Detect which cell encompasses the target text, then output its [X, Y] center coordinate. 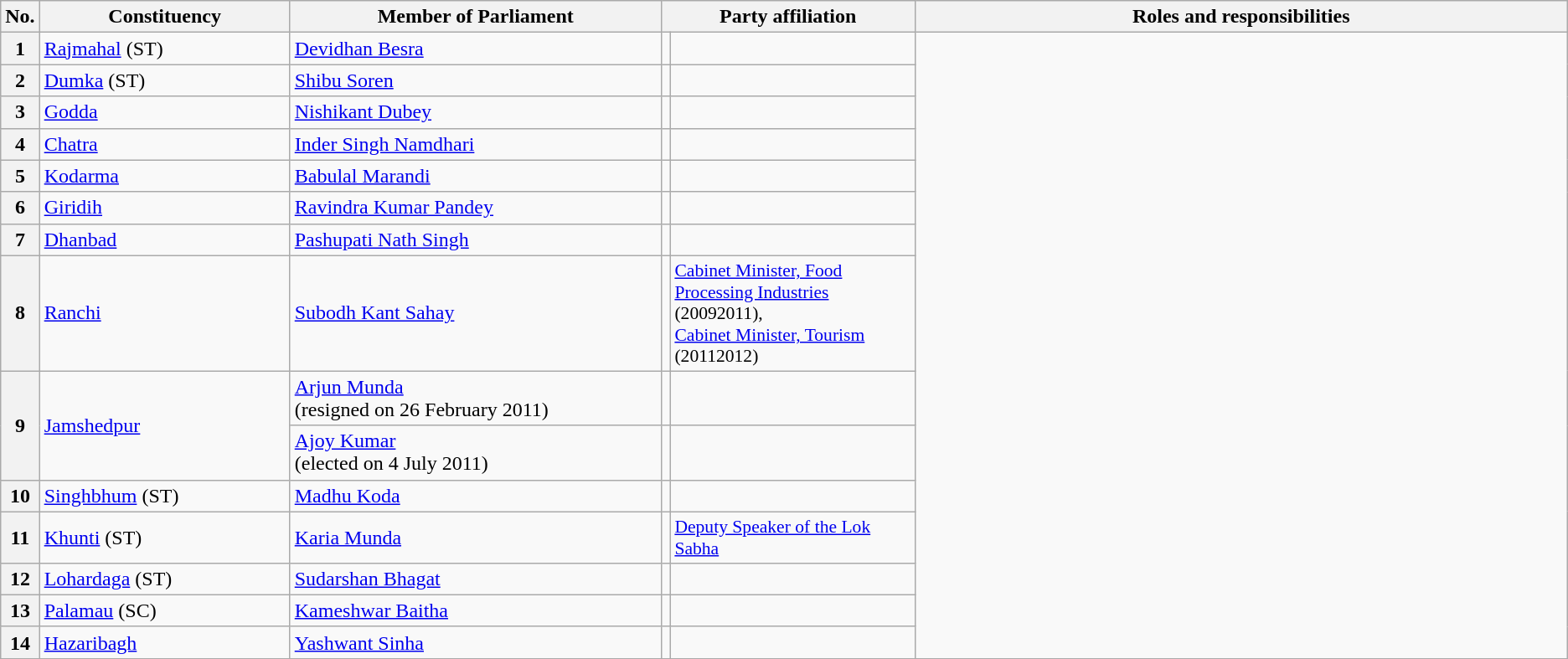
7 [20, 239]
Deputy Speaker of the Lok Sabha [792, 538]
Dumka (ST) [164, 80]
14 [20, 642]
1 [20, 49]
Babulal Marandi [476, 176]
Subodh Kant Sahay [476, 313]
Jamshedpur [164, 425]
Palamau (SC) [164, 610]
Arjun Munda(resigned on 26 February 2011) [476, 399]
Party affiliation [787, 17]
Nishikant Dubey [476, 112]
Member of Parliament [476, 17]
Lohardaga (ST) [164, 579]
Karia Munda [476, 538]
Kodarma [164, 176]
11 [20, 538]
5 [20, 176]
Yashwant Sinha [476, 642]
10 [20, 496]
Shibu Soren [476, 80]
Inder Singh Namdhari [476, 144]
13 [20, 610]
Hazaribagh [164, 642]
Ranchi [164, 313]
Khunti (ST) [164, 538]
Sudarshan Bhagat [476, 579]
Devidhan Besra [476, 49]
Singhbhum (ST) [164, 496]
Rajmahal (ST) [164, 49]
9 [20, 425]
Pashupati Nath Singh [476, 239]
Dhanbad [164, 239]
2 [20, 80]
3 [20, 112]
Madhu Koda [476, 496]
Kameshwar Baitha [476, 610]
8 [20, 313]
Ajoy Kumar(elected on 4 July 2011) [476, 452]
Ravindra Kumar Pandey [476, 208]
Chatra [164, 144]
12 [20, 579]
Cabinet Minister, Food Processing Industries (20092011),Cabinet Minister, Tourism (20112012) [792, 313]
No. [20, 17]
Roles and responsibilities [1241, 17]
Constituency [164, 17]
6 [20, 208]
Giridih [164, 208]
4 [20, 144]
Godda [164, 112]
